Return the [X, Y] coordinate for the center point of the cell that contains the specified text.  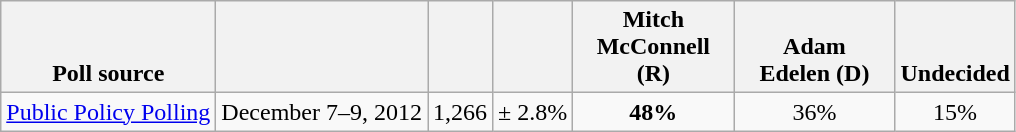
36% [814, 112]
Poll source [108, 47]
Public Policy Polling [108, 112]
1,266 [460, 112]
48% [654, 112]
Undecided [955, 47]
AdamEdelen (D) [814, 47]
± 2.8% [533, 112]
MitchMcConnell (R) [654, 47]
December 7–9, 2012 [322, 112]
15% [955, 112]
